From the cell containing the given text, extract its center point as (x, y) coordinate. 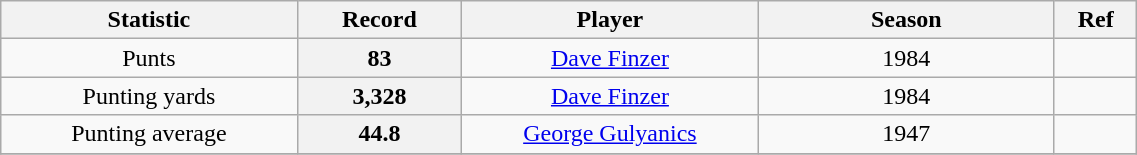
3,328 (380, 96)
Player (610, 20)
83 (380, 58)
Punting yards (149, 96)
1947 (906, 134)
Record (380, 20)
44.8 (380, 134)
Ref (1095, 20)
George Gulyanics (610, 134)
Punting average (149, 134)
Punts (149, 58)
Statistic (149, 20)
Season (906, 20)
